Extract the (x, y) coordinate from the center of the cell holding the provided text.  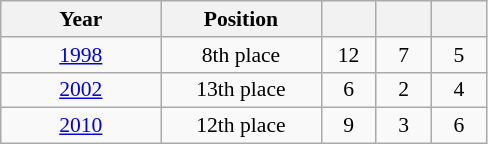
12th place (241, 126)
13th place (241, 90)
3 (404, 126)
8th place (241, 55)
7 (404, 55)
1998 (81, 55)
4 (458, 90)
9 (348, 126)
12 (348, 55)
2 (404, 90)
2010 (81, 126)
Position (241, 19)
2002 (81, 90)
Year (81, 19)
5 (458, 55)
